Detect which cell encompasses the target text, then output its [x, y] center coordinate. 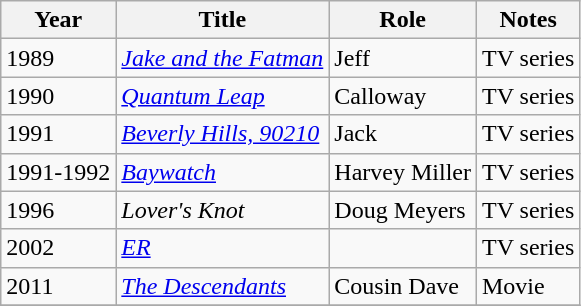
Harvey Miller [403, 172]
Role [403, 20]
Title [222, 20]
Movie [528, 286]
Beverly Hills, 90210 [222, 134]
Baywatch [222, 172]
1991 [58, 134]
The Descendants [222, 286]
1989 [58, 58]
Notes [528, 20]
Lover's Knot [222, 210]
2011 [58, 286]
1991-1992 [58, 172]
Jack [403, 134]
Jeff [403, 58]
ER [222, 248]
Jake and the Fatman [222, 58]
Calloway [403, 96]
2002 [58, 248]
Doug Meyers [403, 210]
Quantum Leap [222, 96]
Year [58, 20]
1990 [58, 96]
1996 [58, 210]
Cousin Dave [403, 286]
